For the text-containing cell, return its midpoint in [X, Y] coordinate format. 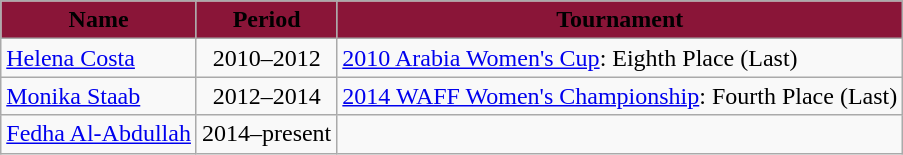
2014 WAFF Women's Championship: Fourth Place (Last) [620, 96]
2010 Arabia Women's Cup: Eighth Place (Last) [620, 58]
Name [99, 20]
Period [266, 20]
Fedha Al-Abdullah [99, 134]
2012–2014 [266, 96]
2014–present [266, 134]
Helena Costa [99, 58]
2010–2012 [266, 58]
Tournament [620, 20]
Monika Staab [99, 96]
